Scan for the cell matching the given text and deliver its (X, Y) coordinate at center. 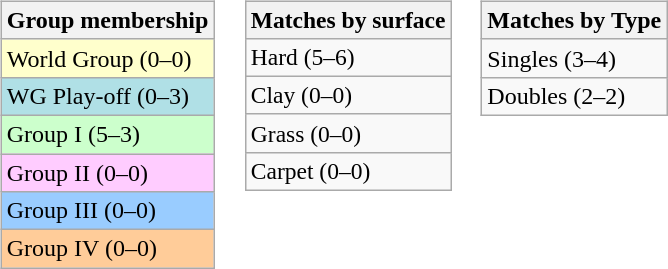
Doubles (2–2) (574, 96)
Group I (5–3) (108, 134)
Carpet (0–0) (348, 171)
Hard (5–6) (348, 58)
Group II (0–0) (108, 173)
Matches by surface (348, 20)
WG Play-off (0–3) (108, 96)
World Group (0–0) (108, 58)
Clay (0–0) (348, 96)
Matches by Type (574, 20)
Group III (0–0) (108, 211)
Group membership (108, 20)
Singles (3–4) (574, 58)
Grass (0–0) (348, 133)
Group IV (0–0) (108, 249)
